Locate the cell with the specified text and output its [X, Y] center coordinate. 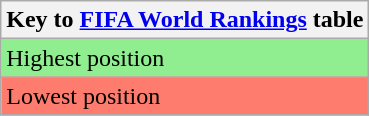
Lowest position [185, 96]
Key to FIFA World Rankings table [185, 20]
Highest position [185, 58]
